Detect which cell encompasses the target text, then output its [x, y] center coordinate. 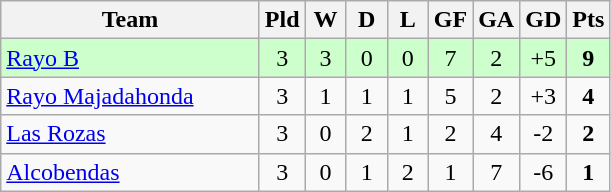
-2 [544, 134]
L [408, 20]
Pts [588, 20]
Rayo Majadahonda [130, 96]
Alcobendas [130, 172]
D [366, 20]
9 [588, 58]
5 [450, 96]
GD [544, 20]
GF [450, 20]
-6 [544, 172]
+3 [544, 96]
GA [496, 20]
+5 [544, 58]
Pld [282, 20]
Rayo B [130, 58]
W [326, 20]
Team [130, 20]
Las Rozas [130, 134]
